Scan for the cell matching the given text and deliver its (X, Y) coordinate at center. 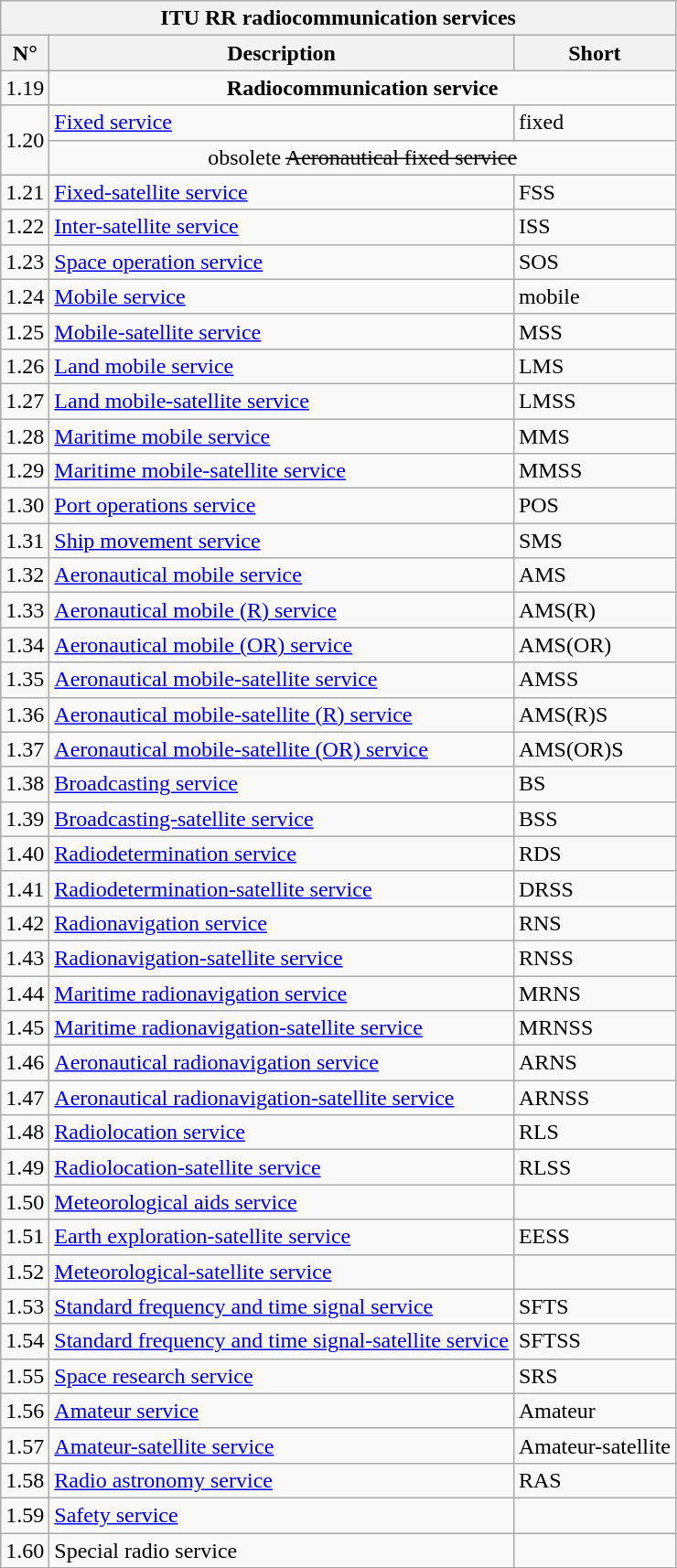
Broadcasting service (282, 784)
1.56 (26, 1411)
1.46 (26, 1063)
SFTS (595, 1306)
Radionavigation-satellite service (282, 958)
1.43 (26, 958)
Radiolocation service (282, 1133)
RNS (595, 923)
fixed (595, 123)
Safety service (282, 1515)
ARNS (595, 1063)
AMS(OR) (595, 645)
1.24 (26, 296)
Aeronautical mobile (OR) service (282, 645)
Aeronautical radionavigation-satellite service (282, 1098)
Aeronautical mobile (R) service (282, 610)
BS (595, 784)
AMS(R)S (595, 714)
1.58 (26, 1480)
Earth exploration-satellite service (282, 1237)
Amateur (595, 1411)
Ship movement service (282, 541)
POS (595, 506)
Fixed-satellite service (282, 192)
Space operation service (282, 262)
Maritime radionavigation-satellite service (282, 1028)
Aeronautical mobile service (282, 575)
Space research service (282, 1376)
ISS (595, 227)
1.23 (26, 262)
1.29 (26, 471)
1.53 (26, 1306)
ITU RR radiocommunication services (338, 18)
1.39 (26, 819)
1.32 (26, 575)
AMS(R) (595, 610)
SMS (595, 541)
Radio astronomy service (282, 1480)
1.51 (26, 1237)
AMSS (595, 680)
1.34 (26, 645)
1.54 (26, 1341)
1.28 (26, 436)
obsolete Aeronautical fixed service (362, 157)
Radiolocation-satellite service (282, 1167)
MMS (595, 436)
1.55 (26, 1376)
SRS (595, 1376)
Radiodetermination service (282, 854)
AMS(OR)S (595, 749)
RAS (595, 1480)
AMS (595, 575)
MSS (595, 331)
Aeronautical mobile-satellite service (282, 680)
RDS (595, 854)
1.20 (26, 140)
Meteorological-satellite service (282, 1272)
Radionavigation service (282, 923)
1.33 (26, 610)
Radiodetermination-satellite service (282, 888)
Mobile-satellite service (282, 331)
SFTSS (595, 1341)
MRNS (595, 993)
Broadcasting-satellite service (282, 819)
1.59 (26, 1515)
N° (26, 53)
Description (282, 53)
1.19 (26, 88)
Special radio service (282, 1551)
MMSS (595, 471)
Fixed service (282, 123)
LMSS (595, 401)
Aeronautical mobile-satellite (R) service (282, 714)
SOS (595, 262)
Aeronautical mobile-satellite (OR) service (282, 749)
LMS (595, 366)
1.60 (26, 1551)
1.47 (26, 1098)
BSS (595, 819)
Radiocommunication service (362, 88)
1.57 (26, 1445)
Standard frequency and time signal-satellite service (282, 1341)
1.31 (26, 541)
1.22 (26, 227)
1.48 (26, 1133)
1.21 (26, 192)
Amateur service (282, 1411)
Short (595, 53)
1.26 (26, 366)
Aeronautical radionavigation service (282, 1063)
Amateur-satellite (595, 1445)
FSS (595, 192)
1.35 (26, 680)
1.49 (26, 1167)
DRSS (595, 888)
1.44 (26, 993)
Land mobile service (282, 366)
Inter-satellite service (282, 227)
mobile (595, 296)
1.52 (26, 1272)
1.37 (26, 749)
Meteorological aids service (282, 1202)
1.42 (26, 923)
RNSS (595, 958)
Amateur-satellite service (282, 1445)
Standard frequency and time signal service (282, 1306)
1.25 (26, 331)
Maritime mobile service (282, 436)
MRNSS (595, 1028)
1.27 (26, 401)
RLS (595, 1133)
Port operations service (282, 506)
1.40 (26, 854)
1.30 (26, 506)
1.45 (26, 1028)
Land mobile-satellite service (282, 401)
1.38 (26, 784)
RLSS (595, 1167)
ARNSS (595, 1098)
1.50 (26, 1202)
EESS (595, 1237)
1.41 (26, 888)
Maritime mobile-satellite service (282, 471)
Mobile service (282, 296)
1.36 (26, 714)
Maritime radionavigation service (282, 993)
